Pinpoint the cell where the given text exists, returning its [X, Y] midpoint coordinate. 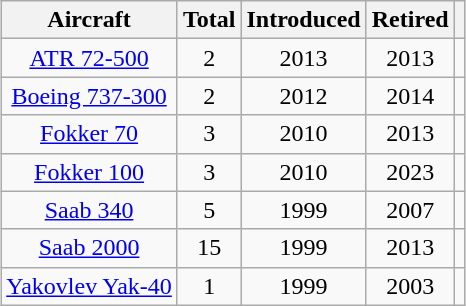
Saab 2000 [90, 248]
2023 [410, 172]
Fokker 70 [90, 134]
Yakovlev Yak-40 [90, 286]
Introduced [304, 20]
Aircraft [90, 20]
1 [209, 286]
Fokker 100 [90, 172]
2007 [410, 210]
Retired [410, 20]
5 [209, 210]
2003 [410, 286]
Boeing 737-300 [90, 96]
2014 [410, 96]
Total [209, 20]
Saab 340 [90, 210]
15 [209, 248]
ATR 72-500 [90, 58]
2012 [304, 96]
